Locate the cell with the specified text and output its (x, y) center coordinate. 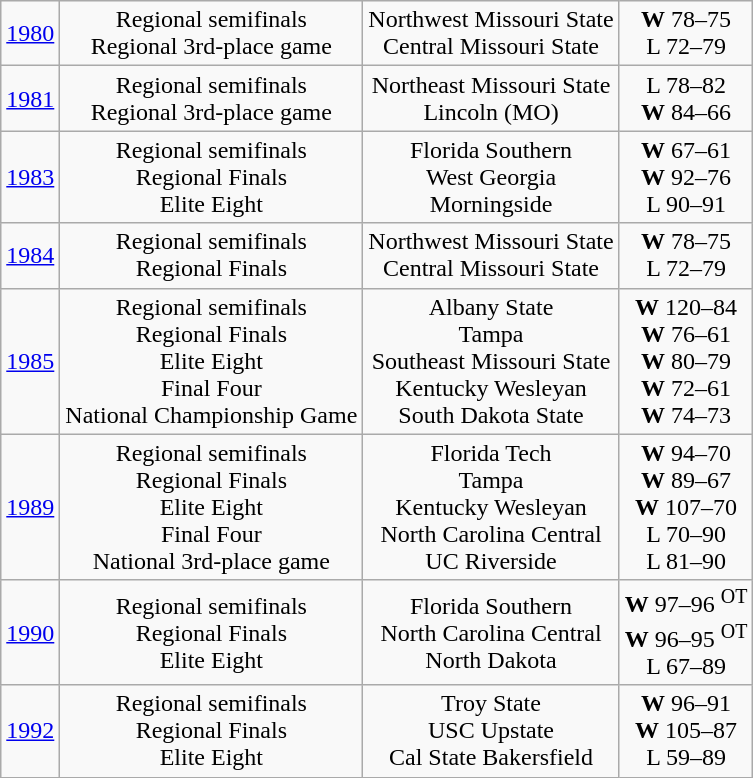
W 94–70W 89–67W 107–70L 70–90L 81–90 (686, 507)
W 67–61W 92–76L 90–91 (686, 177)
1992 (30, 731)
Regional semifinalsRegional FinalsElite EightFinal FourNational 3rd-place game (212, 507)
Florida SouthernNorth Carolina CentralNorth Dakota (491, 632)
Northeast Missouri StateLincoln (MO) (491, 98)
1981 (30, 98)
W 96–91W 105–87L 59–89 (686, 731)
1983 (30, 177)
W 97–96 OTW 96–95 OTL 67–89 (686, 632)
1989 (30, 507)
Albany StateTampaSoutheast Missouri StateKentucky WesleyanSouth Dakota State (491, 361)
Florida SouthernWest GeorgiaMorningside (491, 177)
1984 (30, 256)
1990 (30, 632)
1985 (30, 361)
Florida TechTampaKentucky WesleyanNorth Carolina CentralUC Riverside (491, 507)
Troy StateUSC UpstateCal State Bakersfield (491, 731)
Regional semifinalsRegional Finals (212, 256)
Regional semifinalsRegional FinalsElite EightFinal FourNational Championship Game (212, 361)
L 78–82W 84–66 (686, 98)
W 120–84W 76–61W 80–79W 72–61W 74–73 (686, 361)
1980 (30, 34)
